From the cell containing the given text, extract its center point as [x, y] coordinate. 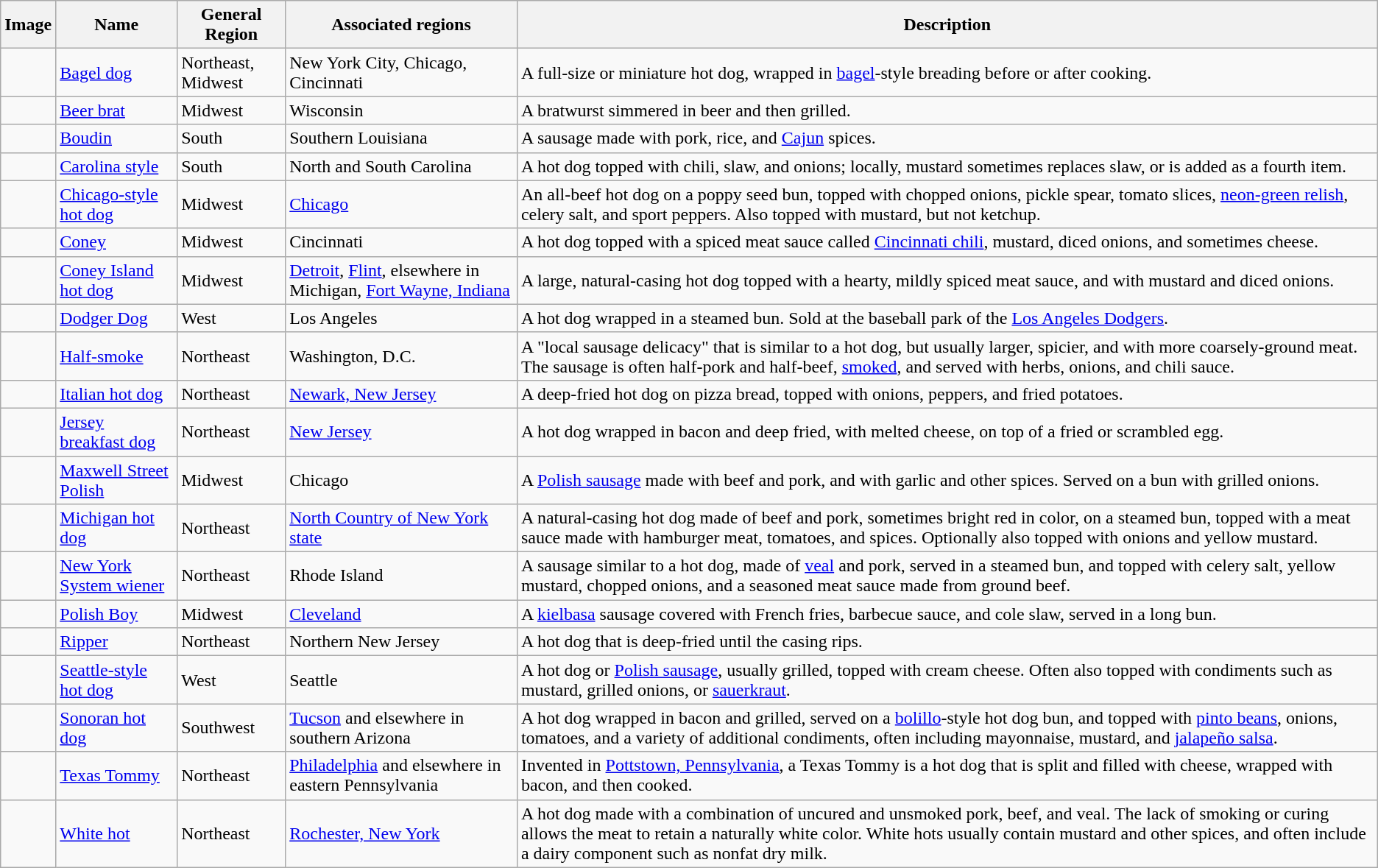
A hot dog wrapped in bacon and deep fried, with melted cheese, on top of a fried or scrambled egg. [947, 431]
Italian hot dog [116, 394]
Seattle [402, 680]
Half-smoke [116, 356]
Invented in Pottstown, Pennsylvania, a Texas Tommy is a hot dog that is split and filled with cheese, wrapped with bacon, and then cooked. [947, 776]
Southwest [231, 727]
A Polish sausage made with beef and pork, and with garlic and other spices. Served on a bun with grilled onions. [947, 480]
North Country of New York state [402, 529]
Boudin [116, 138]
New York City, Chicago, Cincinnati [402, 72]
Texas Tommy [116, 776]
A hot dog that is deep-fried until the casing rips. [947, 642]
A hot dog topped with a spiced meat sauce called Cincinnati chili, mustard, diced onions, and sometimes cheese. [947, 242]
Dodger Dog [116, 318]
A full-size or miniature hot dog, wrapped in bagel-style breading before or after cooking. [947, 72]
White hot [116, 833]
Rochester, New York [402, 833]
A sausage made with pork, rice, and Cajun spices. [947, 138]
Philadelphia and elsewhere in eastern Pennsylvania [402, 776]
Washington, D.C. [402, 356]
Cincinnati [402, 242]
A bratwurst simmered in beer and then grilled. [947, 110]
Polish Boy [116, 614]
Tucson and elsewhere in southern Arizona [402, 727]
A deep-fried hot dog on pizza bread, topped with onions, peppers, and fried potatoes. [947, 394]
Cleveland [402, 614]
Associated regions [402, 25]
Seattle-style hot dog [116, 680]
Maxwell Street Polish [116, 480]
Carolina style [116, 166]
Northern New Jersey [402, 642]
Coney [116, 242]
Rhode Island [402, 576]
Newark, New Jersey [402, 394]
Los Angeles [402, 318]
Name [116, 25]
North and South Carolina [402, 166]
General Region [231, 25]
New York System wiener [116, 576]
A kielbasa sausage covered with French fries, barbecue sauce, and cole slaw, served in a long bun. [947, 614]
Image [28, 25]
Southern Louisiana [402, 138]
A large, natural-casing hot dog topped with a hearty, mildly spiced meat sauce, and with mustard and diced onions. [947, 280]
Detroit, Flint, elsewhere in Michigan, Fort Wayne, Indiana [402, 280]
Michigan hot dog [116, 529]
Jersey breakfast dog [116, 431]
Sonoran hot dog [116, 727]
Chicago-style hot dog [116, 205]
Northeast, Midwest [231, 72]
A hot dog topped with chili, slaw, and onions; locally, mustard sometimes replaces slaw, or is added as a fourth item. [947, 166]
Beer brat [116, 110]
Bagel dog [116, 72]
Coney Island hot dog [116, 280]
New Jersey [402, 431]
A hot dog wrapped in a steamed bun. Sold at the baseball park of the Los Angeles Dodgers. [947, 318]
Wisconsin [402, 110]
Ripper [116, 642]
Description [947, 25]
